Identify which cell holds the provided text, then report its (x, y) central coordinate. 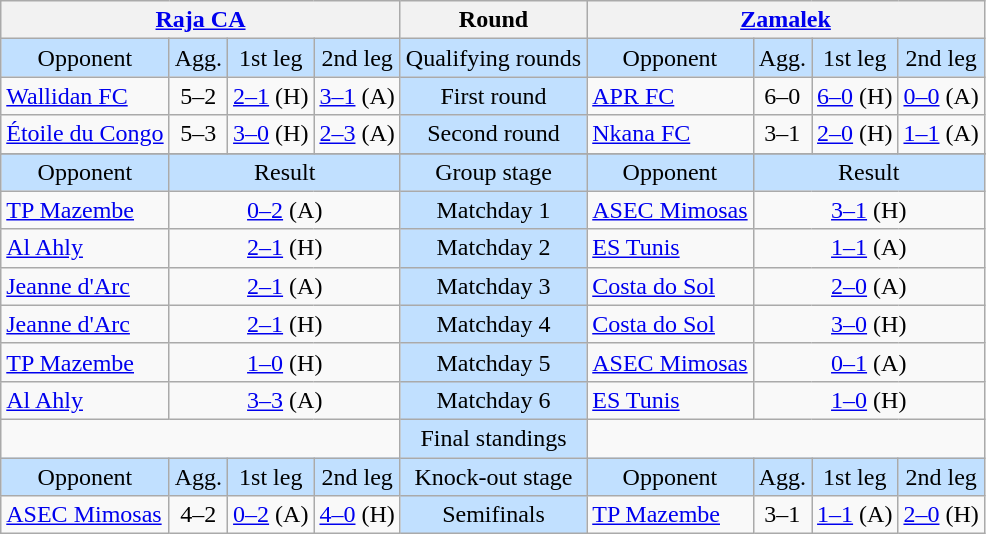
Round (493, 20)
Matchday 3 (493, 286)
Knock-out stage (493, 477)
Matchday 5 (493, 362)
Nkana FC (670, 134)
Group stage (493, 172)
Matchday 6 (493, 400)
5–3 (198, 134)
Zamalek (786, 20)
First round (493, 96)
3–1 (H) (868, 210)
Matchday 4 (493, 324)
Matchday 1 (493, 210)
2–3 (A) (357, 134)
Second round (493, 134)
3–1 (A) (357, 96)
Wallidan FC (85, 96)
APR FC (670, 96)
0–1 (A) (868, 362)
5–2 (198, 96)
6–0 (H) (855, 96)
2–0 (A) (868, 286)
0–0 (A) (941, 96)
Qualifying rounds (493, 58)
4–2 (198, 515)
2–1 (A) (284, 286)
Étoile du Congo (85, 134)
Semifinals (493, 515)
Raja CA (201, 20)
Final standings (493, 438)
6–0 (782, 96)
Matchday 2 (493, 248)
3–3 (A) (284, 400)
4–0 (H) (357, 515)
